Determine the [X, Y] coordinate at the center of the cell enclosing the given text.  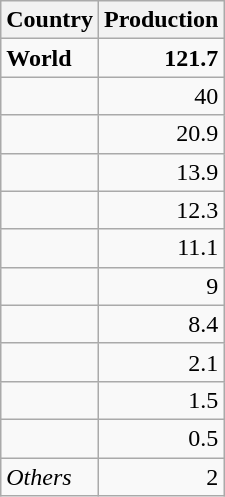
1.5 [160, 400]
11.1 [160, 248]
20.9 [160, 134]
Production [160, 20]
121.7 [160, 58]
0.5 [160, 438]
9 [160, 286]
Others [50, 477]
12.3 [160, 210]
13.9 [160, 172]
World [50, 58]
2.1 [160, 362]
Country [50, 20]
8.4 [160, 324]
40 [160, 96]
2 [160, 477]
